Pinpoint the cell where the given text exists, returning its [X, Y] midpoint coordinate. 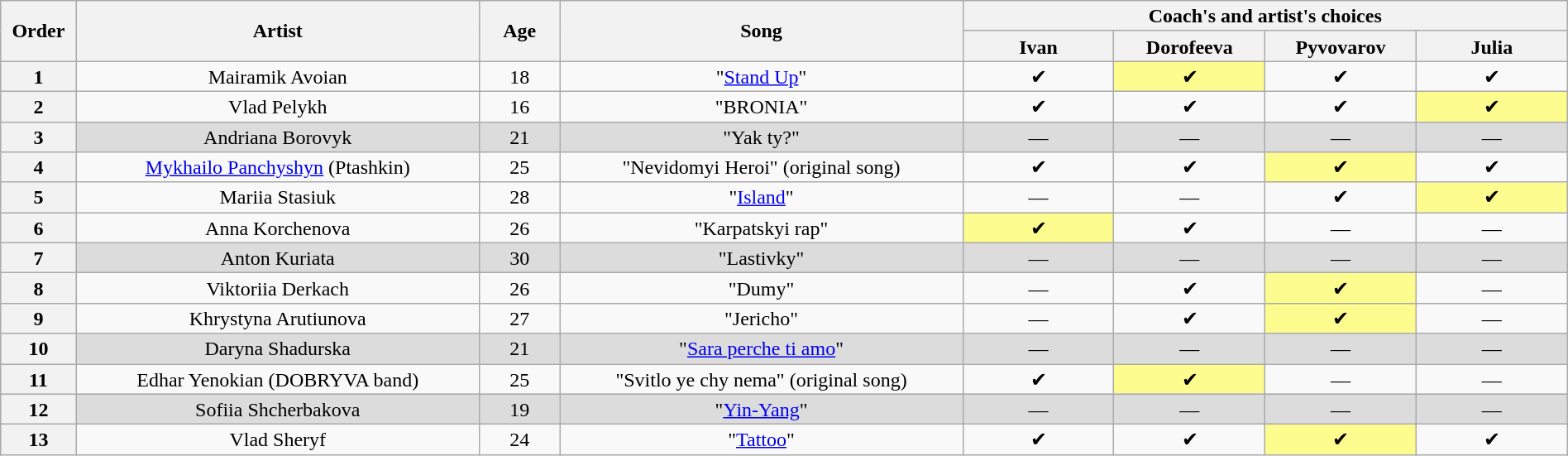
11 [38, 379]
"Tattoo" [761, 440]
24 [519, 440]
16 [519, 106]
Song [761, 31]
"Svitlo ye chy nema" (original song) [761, 379]
Pyvovarov [1341, 46]
"Island" [761, 197]
4 [38, 167]
Mykhailo Panchyshyn (Ptashkin) [278, 167]
"BRONIA" [761, 106]
Artist [278, 31]
Andriana Borovyk [278, 137]
30 [519, 258]
Age [519, 31]
12 [38, 409]
Order [38, 31]
Sofiia Shcherbakova [278, 409]
"Yak ty?" [761, 137]
"Karpatskyi rap" [761, 228]
19 [519, 409]
"Dumy" [761, 288]
Julia [1492, 46]
Vlad Sheryf [278, 440]
28 [519, 197]
"Stand Up" [761, 76]
Dorofeeva [1189, 46]
7 [38, 258]
Daryna Shadurska [278, 349]
Coach's and artist's choices [1265, 17]
Ivan [1039, 46]
6 [38, 228]
Anna Korchenova [278, 228]
Edhar Yenokian (DOBRYVA band) [278, 379]
Mairamik Avoian [278, 76]
"Yin-Yang" [761, 409]
5 [38, 197]
18 [519, 76]
10 [38, 349]
Khrystyna Arutiunova [278, 318]
"Sara perche ti amo" [761, 349]
9 [38, 318]
"Lastivky" [761, 258]
2 [38, 106]
Viktoriia Derkach [278, 288]
3 [38, 137]
13 [38, 440]
Vlad Pelykh [278, 106]
27 [519, 318]
"Jericho" [761, 318]
"Nevidomyi Heroi" (original song) [761, 167]
1 [38, 76]
Mariia Stasiuk [278, 197]
8 [38, 288]
Anton Kuriata [278, 258]
